Find where the given text appears and provide that cell's center as [x, y] coordinate. 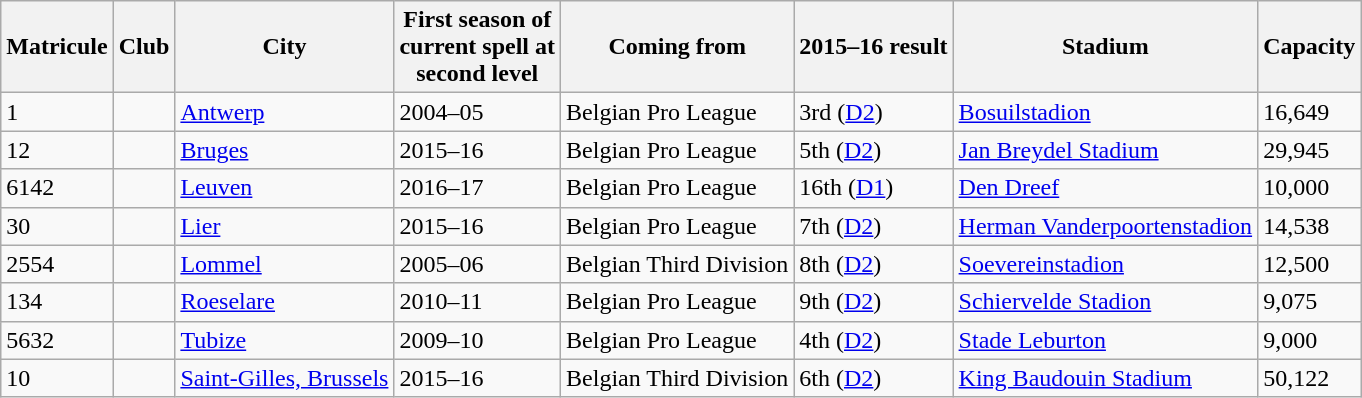
Leuven [284, 188]
Club [144, 47]
9,000 [1310, 340]
Bosuilstadion [1106, 112]
2010–11 [478, 302]
5th (D2) [874, 150]
29,945 [1310, 150]
9,075 [1310, 302]
10 [57, 378]
Tubize [284, 340]
2016–17 [478, 188]
Den Dreef [1106, 188]
Jan Breydel Stadium [1106, 150]
Stadium [1106, 47]
2004–05 [478, 112]
City [284, 47]
2015–16 result [874, 47]
4th (D2) [874, 340]
14,538 [1310, 226]
Antwerp [284, 112]
12 [57, 150]
Lier [284, 226]
Matricule [57, 47]
6142 [57, 188]
First season of current spell at second level [478, 47]
134 [57, 302]
6th (D2) [874, 378]
10,000 [1310, 188]
2009–10 [478, 340]
9th (D2) [874, 302]
12,500 [1310, 264]
8th (D2) [874, 264]
Lommel [284, 264]
Coming from [678, 47]
Roeselare [284, 302]
16,649 [1310, 112]
2554 [57, 264]
Saint-Gilles, Brussels [284, 378]
Capacity [1310, 47]
16th (D1) [874, 188]
Schiervelde Stadion [1106, 302]
Bruges [284, 150]
30 [57, 226]
Herman Vanderpoortenstadion [1106, 226]
King Baudouin Stadium [1106, 378]
1 [57, 112]
50,122 [1310, 378]
3rd (D2) [874, 112]
2005–06 [478, 264]
5632 [57, 340]
Stade Leburton [1106, 340]
7th (D2) [874, 226]
Soevereinstadion [1106, 264]
